Extract the (X, Y) coordinate from the center of the cell holding the provided text.  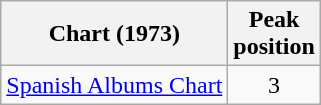
Chart (1973) (114, 34)
Spanish Albums Chart (114, 85)
3 (274, 85)
Peakposition (274, 34)
